Return [X, Y] of the center of cell containing provided text 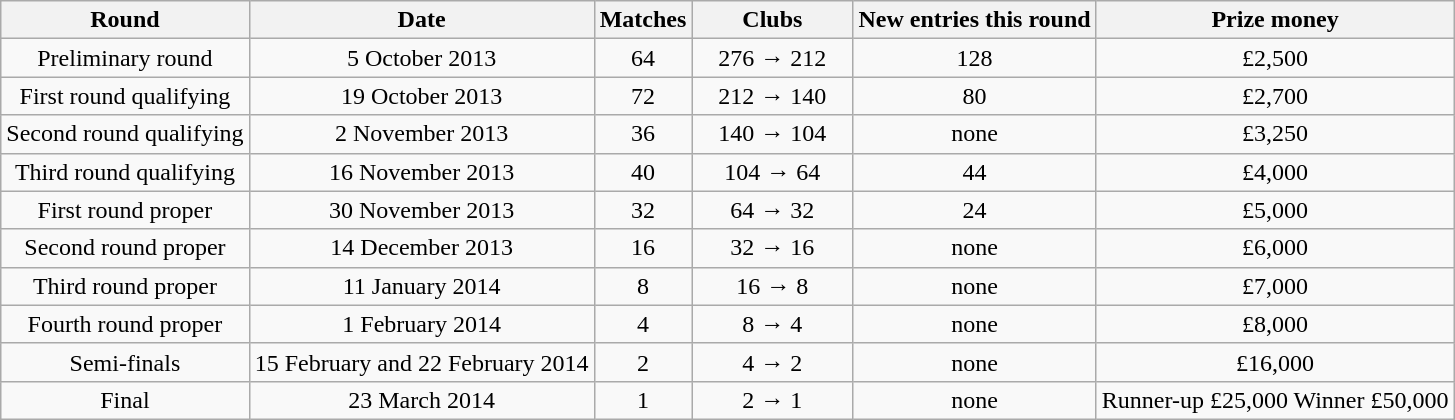
276 → 212 [772, 58]
Third round qualifying [125, 172]
1 [643, 400]
£3,250 [1275, 134]
2 November 2013 [422, 134]
£4,000 [1275, 172]
16 [643, 248]
44 [974, 172]
15 February and 22 February 2014 [422, 362]
Semi-finals [125, 362]
2 → 1 [772, 400]
16 → 8 [772, 286]
212 → 140 [772, 96]
£8,000 [1275, 324]
Runner-up £25,000 Winner £50,000 [1275, 400]
32 → 16 [772, 248]
80 [974, 96]
30 November 2013 [422, 210]
Preliminary round [125, 58]
19 October 2013 [422, 96]
4 → 2 [772, 362]
2 [643, 362]
4 [643, 324]
First round qualifying [125, 96]
40 [643, 172]
11 January 2014 [422, 286]
1 February 2014 [422, 324]
Second round qualifying [125, 134]
24 [974, 210]
£5,000 [1275, 210]
£16,000 [1275, 362]
32 [643, 210]
36 [643, 134]
Third round proper [125, 286]
Clubs [772, 20]
First round proper [125, 210]
14 December 2013 [422, 248]
8 [643, 286]
64 [643, 58]
Final [125, 400]
128 [974, 58]
104 → 64 [772, 172]
Second round proper [125, 248]
140 → 104 [772, 134]
72 [643, 96]
64 → 32 [772, 210]
Prize money [1275, 20]
8 → 4 [772, 324]
23 March 2014 [422, 400]
£6,000 [1275, 248]
£7,000 [1275, 286]
Round [125, 20]
16 November 2013 [422, 172]
Matches [643, 20]
£2,500 [1275, 58]
Fourth round proper [125, 324]
New entries this round [974, 20]
Date [422, 20]
£2,700 [1275, 96]
5 October 2013 [422, 58]
